Pinpoint the cell where the given text exists, returning its [x, y] midpoint coordinate. 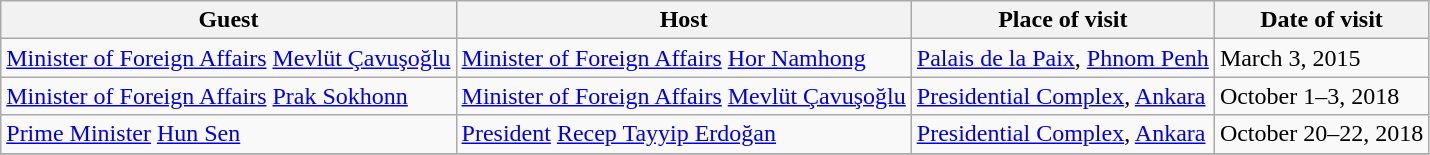
Date of visit [1321, 20]
October 1–3, 2018 [1321, 96]
March 3, 2015 [1321, 58]
President Recep Tayyip Erdoğan [684, 134]
Palais de la Paix, Phnom Penh [1062, 58]
Minister of Foreign Affairs Prak Sokhonn [228, 96]
Place of visit [1062, 20]
Prime Minister Hun Sen [228, 134]
October 20–22, 2018 [1321, 134]
Host [684, 20]
Minister of Foreign Affairs Hor Namhong [684, 58]
Guest [228, 20]
